Detect which cell encompasses the target text, then output its (X, Y) center coordinate. 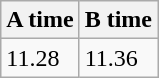
A time (40, 20)
11.36 (118, 58)
11.28 (40, 58)
B time (118, 20)
